Locate the cell with the specified text and output its (x, y) center coordinate. 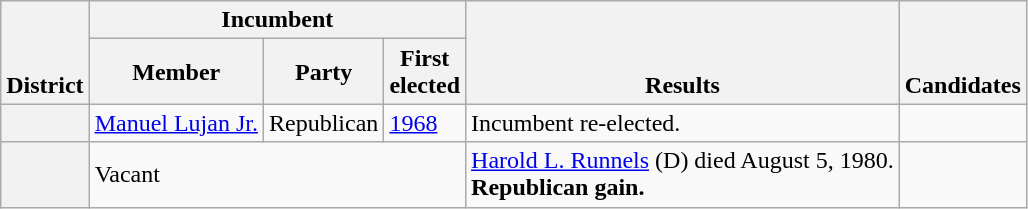
Results (683, 52)
Candidates (962, 52)
Manuel Lujan Jr. (176, 123)
Incumbent (277, 20)
Republican (323, 123)
Harold L. Runnels (D) died August 5, 1980.Republican gain. (683, 174)
Incumbent re-elected. (683, 123)
District (45, 52)
Vacant (277, 174)
Party (323, 72)
Firstelected (425, 72)
1968 (425, 123)
Member (176, 72)
